Provide the [x, y] coordinate of the cell's center where the given text is located.  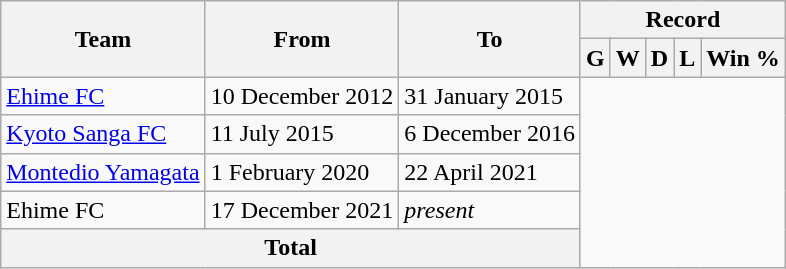
Team [103, 39]
Win % [744, 58]
Total [291, 248]
22 April 2021 [490, 172]
Record [682, 20]
31 January 2015 [490, 96]
To [490, 39]
11 July 2015 [302, 134]
6 December 2016 [490, 134]
17 December 2021 [302, 210]
L [688, 58]
present [490, 210]
W [628, 58]
G [595, 58]
From [302, 39]
10 December 2012 [302, 96]
D [659, 58]
Kyoto Sanga FC [103, 134]
Montedio Yamagata [103, 172]
1 February 2020 [302, 172]
